For the text-containing cell, return its midpoint in (X, Y) coordinate format. 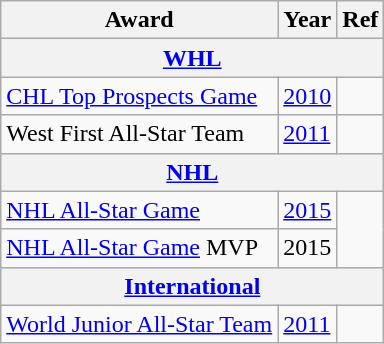
NHL (192, 172)
International (192, 286)
Award (140, 20)
NHL All-Star Game MVP (140, 248)
Year (308, 20)
WHL (192, 58)
CHL Top Prospects Game (140, 96)
West First All-Star Team (140, 134)
2010 (308, 96)
Ref (360, 20)
World Junior All-Star Team (140, 324)
NHL All-Star Game (140, 210)
